Find where the given text appears and provide that cell's center as (X, Y) coordinate. 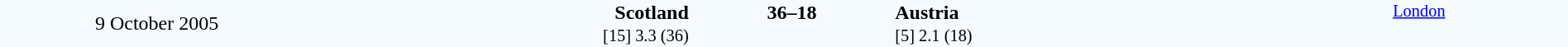
36–18 (791, 12)
London (1419, 23)
Scotland (501, 12)
[15] 3.3 (36) (501, 36)
9 October 2005 (157, 23)
[5] 2.1 (18) (1082, 36)
Austria (1082, 12)
